From the cell containing the given text, extract its center point as (x, y) coordinate. 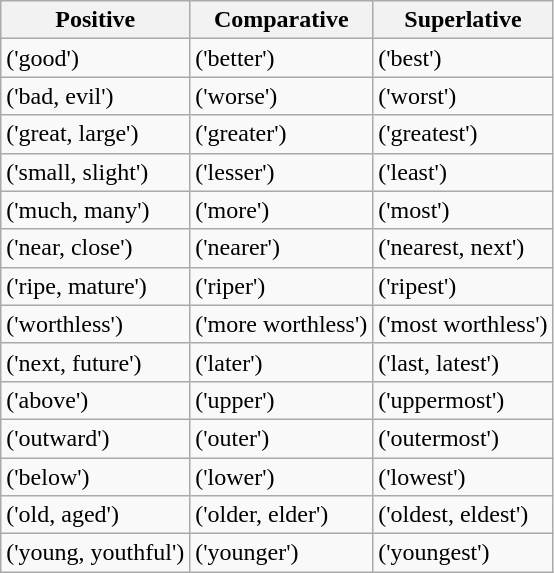
('ripe, mature') (96, 286)
('outer') (282, 438)
Comparative (282, 20)
('best') (463, 58)
('bad, evil') (96, 96)
('old, aged') (96, 515)
('youngest') (463, 553)
('upper') (282, 400)
('least') (463, 172)
('small, slight') (96, 172)
('great, large') (96, 134)
('better') (282, 58)
('lowest') (463, 477)
Positive (96, 20)
('uppermost') (463, 400)
('ripest') (463, 286)
('last, latest') (463, 362)
('younger') (282, 553)
('worst') (463, 96)
('later') (282, 362)
('lesser') (282, 172)
Superlative (463, 20)
('nearest, next') (463, 248)
('lower') (282, 477)
('most') (463, 210)
('near, close') (96, 248)
('much, many') (96, 210)
('older, elder') (282, 515)
('worthless') (96, 324)
('worse') (282, 96)
('above') (96, 400)
('oldest, eldest') (463, 515)
('young, youthful') (96, 553)
('below') (96, 477)
('more') (282, 210)
('greater') (282, 134)
('good') (96, 58)
('outermost') (463, 438)
('next, future') (96, 362)
('greatest') (463, 134)
('riper') (282, 286)
('outward') (96, 438)
('more worthless') (282, 324)
('nearer') (282, 248)
('most worthless') (463, 324)
